Search for the cell housing the specified text and yield its (x, y) center coordinate. 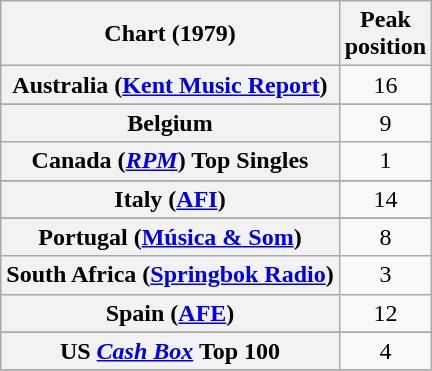
Spain (AFE) (170, 313)
Australia (Kent Music Report) (170, 85)
Belgium (170, 123)
Peakposition (385, 34)
US Cash Box Top 100 (170, 351)
Italy (AFI) (170, 199)
14 (385, 199)
3 (385, 275)
12 (385, 313)
4 (385, 351)
1 (385, 161)
16 (385, 85)
8 (385, 237)
Canada (RPM) Top Singles (170, 161)
South Africa (Springbok Radio) (170, 275)
9 (385, 123)
Chart (1979) (170, 34)
Portugal (Música & Som) (170, 237)
